Determine the (X, Y) coordinate at the center of the cell enclosing the given text.  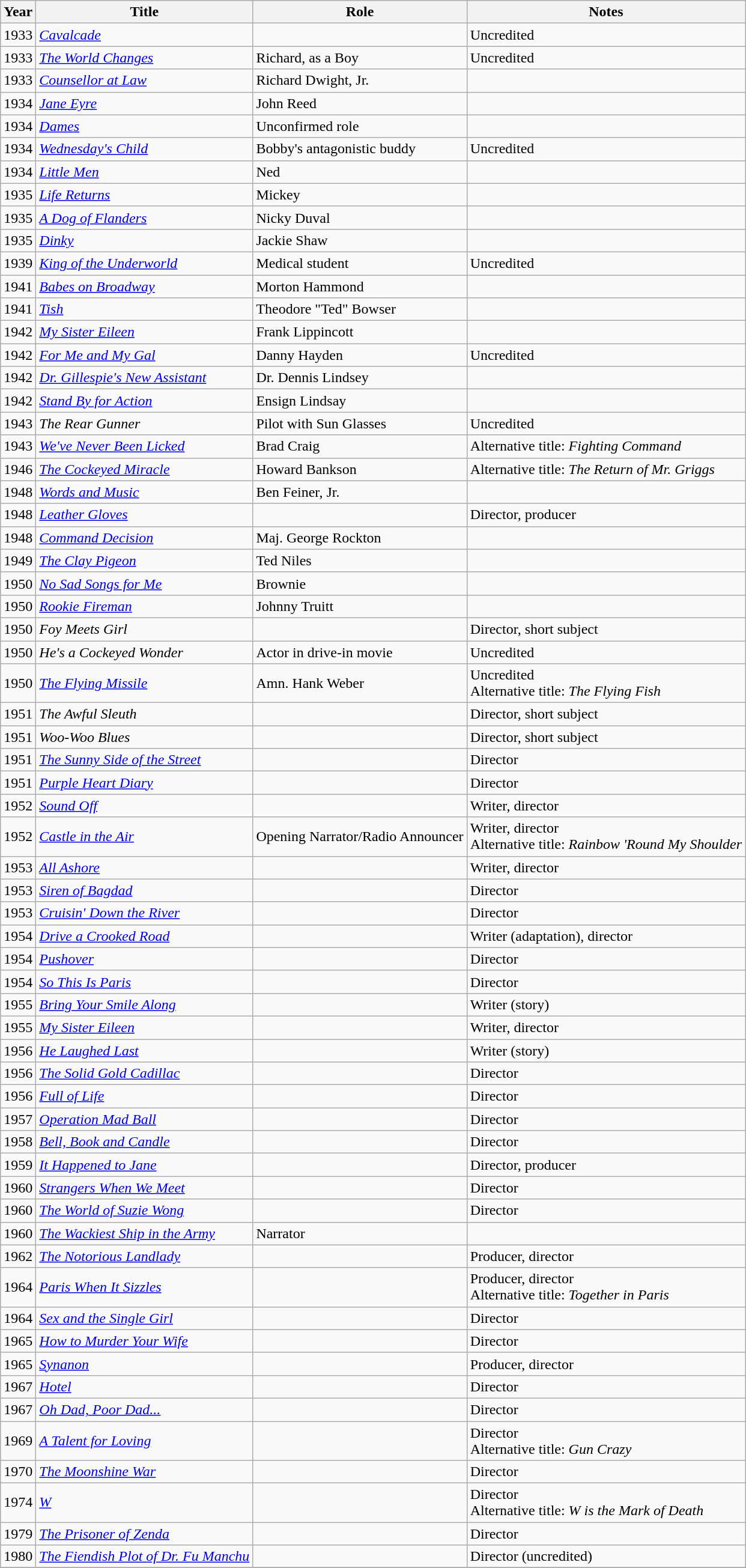
A Dog of Flanders (144, 217)
No Sad Songs for Me (144, 583)
1949 (18, 561)
Actor in drive-in movie (360, 652)
A Talent for Loving (144, 1441)
Cavalcade (144, 35)
Writer (adaptation), director (605, 936)
1980 (18, 1557)
Ben Feiner, Jr. (360, 492)
Words and Music (144, 492)
Command Decision (144, 538)
It Happened to Jane (144, 1165)
Life Returns (144, 195)
Ted Niles (360, 561)
Dr. Dennis Lindsey (360, 378)
Tish (144, 309)
1946 (18, 469)
Alternative title: The Return of Mr. Griggs (605, 469)
1959 (18, 1165)
The World Changes (144, 58)
Johnny Truitt (360, 606)
Sound Off (144, 806)
Frank Lippincott (360, 332)
Jackie Shaw (360, 240)
Counsellor at Law (144, 81)
Cruisin' Down the River (144, 913)
Richard, as a Boy (360, 58)
Brownie (360, 583)
The Flying Missile (144, 684)
Richard Dwight, Jr. (360, 81)
Role (360, 12)
1974 (18, 1503)
Morton Hammond (360, 287)
W (144, 1503)
1979 (18, 1534)
Producer, directorAlternative title: Together in Paris (605, 1287)
The Wackiest Ship in the Army (144, 1233)
Synanon (144, 1364)
He's a Cockeyed Wonder (144, 652)
The Prisoner of Zenda (144, 1534)
Title (144, 12)
DirectorAlternative title: Gun Crazy (605, 1441)
Drive a Crooked Road (144, 936)
Woo-Woo Blues (144, 737)
We've Never Been Licked (144, 446)
The Fiendish Plot of Dr. Fu Manchu (144, 1557)
1970 (18, 1472)
Rookie Fireman (144, 606)
1958 (18, 1142)
Full of Life (144, 1096)
Dinky (144, 240)
1962 (18, 1256)
Wednesday's Child (144, 149)
Unconfirmed role (360, 126)
All Ashore (144, 868)
Brad Craig (360, 446)
Ned (360, 172)
Theodore "Ted" Bowser (360, 309)
Bring Your Smile Along (144, 1004)
Year (18, 12)
Oh Dad, Poor Dad... (144, 1409)
Siren of Bagdad (144, 890)
Babes on Broadway (144, 287)
UncreditedAlternative title: The Flying Fish (605, 684)
1957 (18, 1119)
Opening Narrator/Radio Announcer (360, 836)
The Clay Pigeon (144, 561)
Bell, Book and Candle (144, 1142)
Howard Bankson (360, 469)
Operation Mad Ball (144, 1119)
The Awful Sleuth (144, 714)
Little Men (144, 172)
Mickey (360, 195)
Dames (144, 126)
Ensign Lindsay (360, 401)
So This Is Paris (144, 982)
Alternative title: Fighting Command (605, 446)
Dr. Gillespie's New Assistant (144, 378)
1969 (18, 1441)
For Me and My Gal (144, 355)
Strangers When We Meet (144, 1188)
King of the Underworld (144, 263)
Pilot with Sun Glasses (360, 424)
Medical student (360, 263)
Director (uncredited) (605, 1557)
The Solid Gold Cadillac (144, 1074)
Castle in the Air (144, 836)
The Sunny Side of the Street (144, 760)
Pushover (144, 959)
The Cockeyed Miracle (144, 469)
Bobby's antagonistic buddy (360, 149)
Notes (605, 12)
DirectorAlternative title: W is the Mark of Death (605, 1503)
Sex and the Single Girl (144, 1318)
The Rear Gunner (144, 424)
Leather Gloves (144, 515)
Purple Heart Diary (144, 783)
Danny Hayden (360, 355)
How to Murder Your Wife (144, 1341)
Maj. George Rockton (360, 538)
The Notorious Landlady (144, 1256)
John Reed (360, 103)
1939 (18, 263)
Narrator (360, 1233)
Writer, directorAlternative title: Rainbow 'Round My Shoulder (605, 836)
The World of Suzie Wong (144, 1211)
Foy Meets Girl (144, 629)
Paris When It Sizzles (144, 1287)
Nicky Duval (360, 217)
The Moonshine War (144, 1472)
Stand By for Action (144, 401)
Jane Eyre (144, 103)
Amn. Hank Weber (360, 684)
He Laughed Last (144, 1051)
Hotel (144, 1387)
